Find where the given text appears and provide that cell's center as [x, y] coordinate. 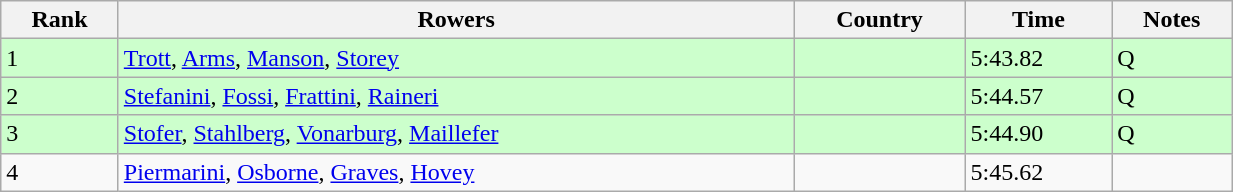
Time [1038, 20]
Country [880, 20]
5:44.57 [1038, 96]
Stefanini, Fossi, Frattini, Raineri [456, 96]
5:45.62 [1038, 172]
Piermarini, Osborne, Graves, Hovey [456, 172]
4 [60, 172]
5:44.90 [1038, 134]
2 [60, 96]
Trott, Arms, Manson, Storey [456, 58]
Rank [60, 20]
Stofer, Stahlberg, Vonarburg, Maillefer [456, 134]
3 [60, 134]
5:43.82 [1038, 58]
Rowers [456, 20]
Notes [1172, 20]
1 [60, 58]
